Search for the cell housing the specified text and yield its (X, Y) center coordinate. 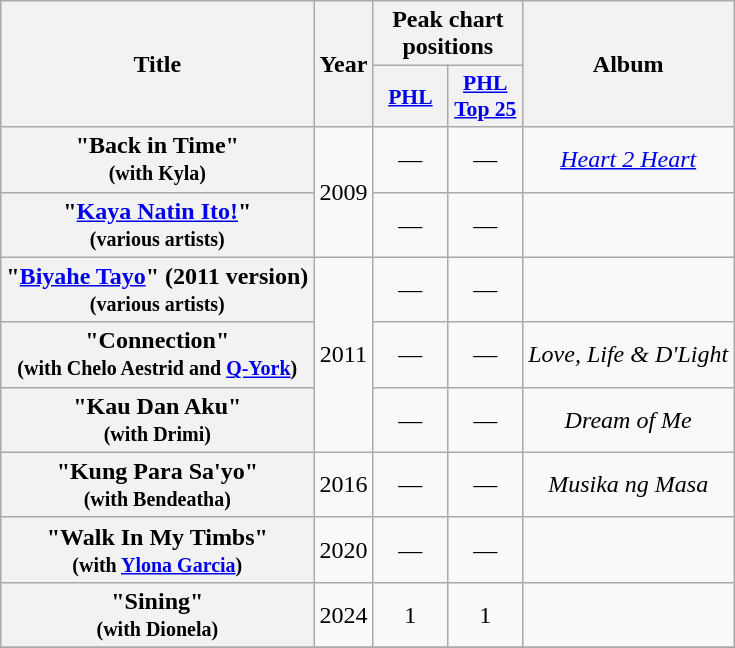
2011 (344, 354)
Title (158, 64)
"Biyahe Tayo" (2011 version)(various artists) (158, 290)
Album (628, 64)
PHLTop 25 (486, 96)
"Connection"(with Chelo Aestrid and Q-York) (158, 354)
"Walk In My Timbs"(with Ylona Garcia) (158, 550)
Year (344, 64)
2009 (344, 192)
Peak chart positions (448, 34)
PHL (410, 96)
"Sining"(with Dionela) (158, 614)
2024 (344, 614)
2016 (344, 484)
Dream of Me (628, 420)
"Back in Time"(with Kyla) (158, 160)
Love, Life & D'Light (628, 354)
"Kaya Natin Ito!"(various artists) (158, 224)
Heart 2 Heart (628, 160)
"Kau Dan Aku"(with Drimi) (158, 420)
Musika ng Masa (628, 484)
2020 (344, 550)
"Kung Para Sa'yo"(with Bendeatha) (158, 484)
